Extract the [x, y] coordinate from the center of the cell holding the provided text.  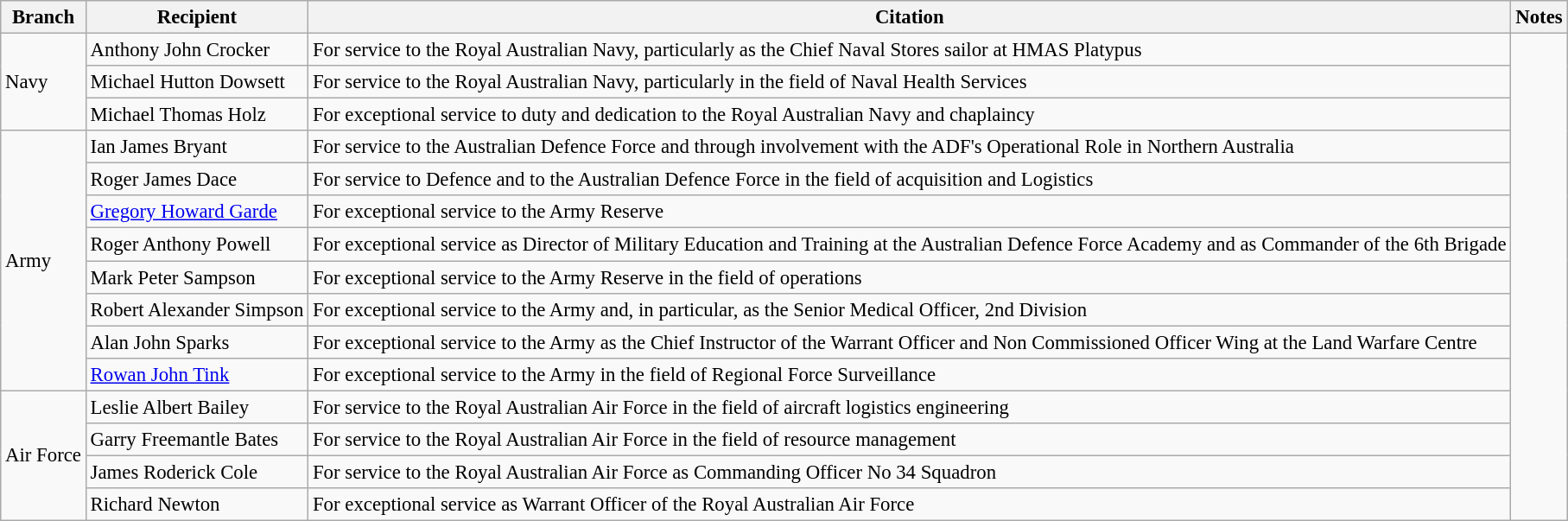
For service to the Royal Australian Air Force in the field of aircraft logistics engineering [910, 407]
For exceptional service to the Army Reserve in the field of operations [910, 277]
For exceptional service as Warrant Officer of the Royal Australian Air Force [910, 505]
For service to the Royal Australian Navy, particularly in the field of Naval Health Services [910, 82]
For exceptional service as Director of Military Education and Training at the Australian Defence Force Academy and as Commander of the 6th Brigade [910, 245]
Army [43, 261]
Citation [910, 17]
For service to the Royal Australian Air Force as Commanding Officer No 34 Squadron [910, 472]
For service to the Royal Australian Navy, particularly as the Chief Naval Stores sailor at HMAS Platypus [910, 50]
Michael Hutton Dowsett [197, 82]
For exceptional service to the Army and, in particular, as the Senior Medical Officer, 2nd Division [910, 309]
Navy [43, 83]
James Roderick Cole [197, 472]
Gregory Howard Garde [197, 212]
Garry Freemantle Bates [197, 440]
Mark Peter Sampson [197, 277]
For exceptional service to the Army in the field of Regional Force Surveillance [910, 374]
Ian James Bryant [197, 147]
Notes [1539, 17]
For service to Defence and to the Australian Defence Force in the field of acquisition and Logistics [910, 180]
For service to the Royal Australian Air Force in the field of resource management [910, 440]
Richard Newton [197, 505]
Air Force [43, 455]
Roger James Dace [197, 180]
Rowan John Tink [197, 374]
For exceptional service to the Army Reserve [910, 212]
For exceptional service to duty and dedication to the Royal Australian Navy and chaplaincy [910, 115]
Roger Anthony Powell [197, 245]
For exceptional service to the Army as the Chief Instructor of the Warrant Officer and Non Commissioned Officer Wing at the Land Warfare Centre [910, 342]
Branch [43, 17]
Recipient [197, 17]
Anthony John Crocker [197, 50]
Robert Alexander Simpson [197, 309]
Michael Thomas Holz [197, 115]
Alan John Sparks [197, 342]
Leslie Albert Bailey [197, 407]
For service to the Australian Defence Force and through involvement with the ADF's Operational Role in Northern Australia [910, 147]
